Extract the [x, y] coordinate from the center of the cell holding the provided text.  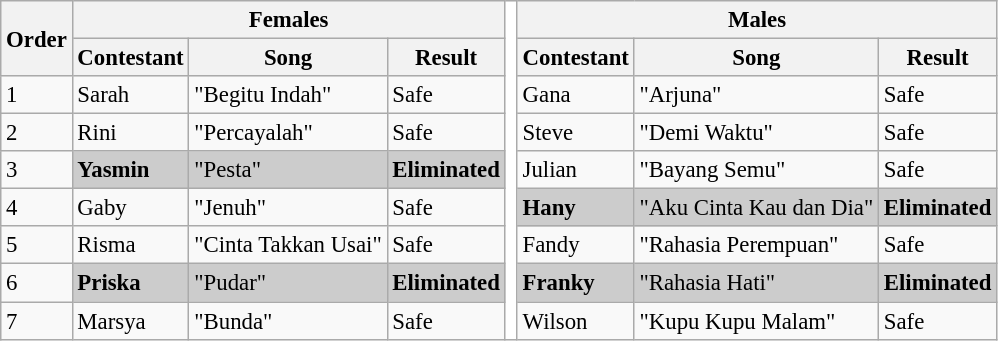
Hany [576, 208]
"Bayang Semu" [756, 170]
Franky [576, 283]
4 [36, 208]
6 [36, 283]
Order [36, 38]
5 [36, 245]
Sarah [130, 95]
"Begitu Indah" [288, 95]
Females [288, 20]
"Percayalah" [288, 133]
Wilson [576, 321]
"Rahasia Hati" [756, 283]
Yasmin [130, 170]
Priska [130, 283]
"Pudar" [288, 283]
7 [36, 321]
Gaby [130, 208]
Risma [130, 245]
"Aku Cinta Kau dan Dia" [756, 208]
Julian [576, 170]
"Pesta" [288, 170]
Rini [130, 133]
"Jenuh" [288, 208]
2 [36, 133]
Marsya [130, 321]
3 [36, 170]
Males [756, 20]
1 [36, 95]
"Cinta Takkan Usai" [288, 245]
Steve [576, 133]
"Bunda" [288, 321]
"Arjuna" [756, 95]
"Rahasia Perempuan" [756, 245]
Fandy [576, 245]
"Demi Waktu" [756, 133]
Gana [576, 95]
"Kupu Kupu Malam" [756, 321]
